Search for the cell housing the specified text and yield its (X, Y) center coordinate. 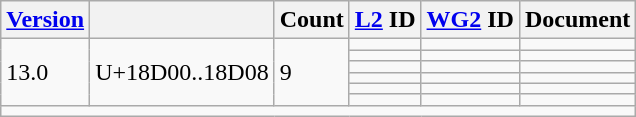
Document (577, 20)
9 (312, 72)
L2 ID (385, 20)
Count (312, 20)
Version (46, 20)
U+18D00..18D08 (182, 72)
WG2 ID (470, 20)
13.0 (46, 72)
